Capture the cell that displays the provided text and extract its [X, Y] central coordinate. 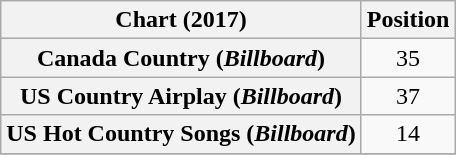
Chart (2017) [181, 20]
Position [408, 20]
35 [408, 58]
US Hot Country Songs (Billboard) [181, 134]
US Country Airplay (Billboard) [181, 96]
14 [408, 134]
37 [408, 96]
Canada Country (Billboard) [181, 58]
